Capture the cell that displays the provided text and extract its [X, Y] central coordinate. 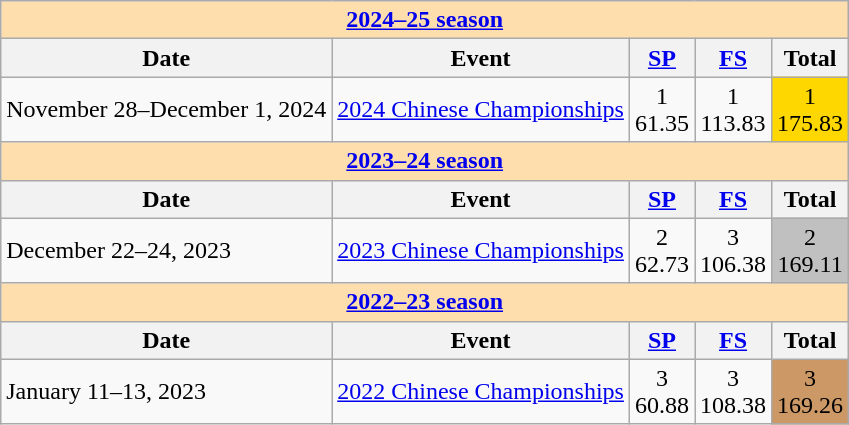
3 60.88 [662, 392]
2 169.11 [810, 250]
2024–25 season [425, 20]
3 169.26 [810, 392]
1 113.83 [732, 110]
3 106.38 [732, 250]
2022 Chinese Championships [481, 392]
January 11–13, 2023 [166, 392]
2022–23 season [425, 302]
3 108.38 [732, 392]
December 22–24, 2023 [166, 250]
1 175.83 [810, 110]
2 62.73 [662, 250]
2024 Chinese Championships [481, 110]
2023–24 season [425, 161]
2023 Chinese Championships [481, 250]
November 28–December 1, 2024 [166, 110]
1 61.35 [662, 110]
